Extract the (X, Y) coordinate from the center of the cell holding the provided text.  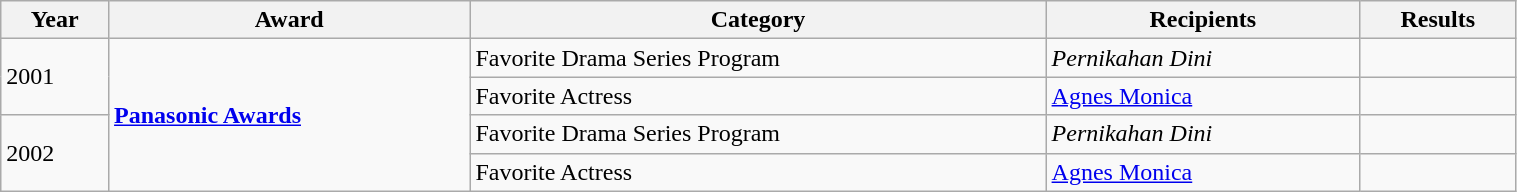
Award (290, 20)
2001 (55, 77)
Panasonic Awards (290, 115)
Year (55, 20)
Category (758, 20)
2002 (55, 153)
Results (1438, 20)
Recipients (1202, 20)
